Detect which cell encompasses the target text, then output its (x, y) center coordinate. 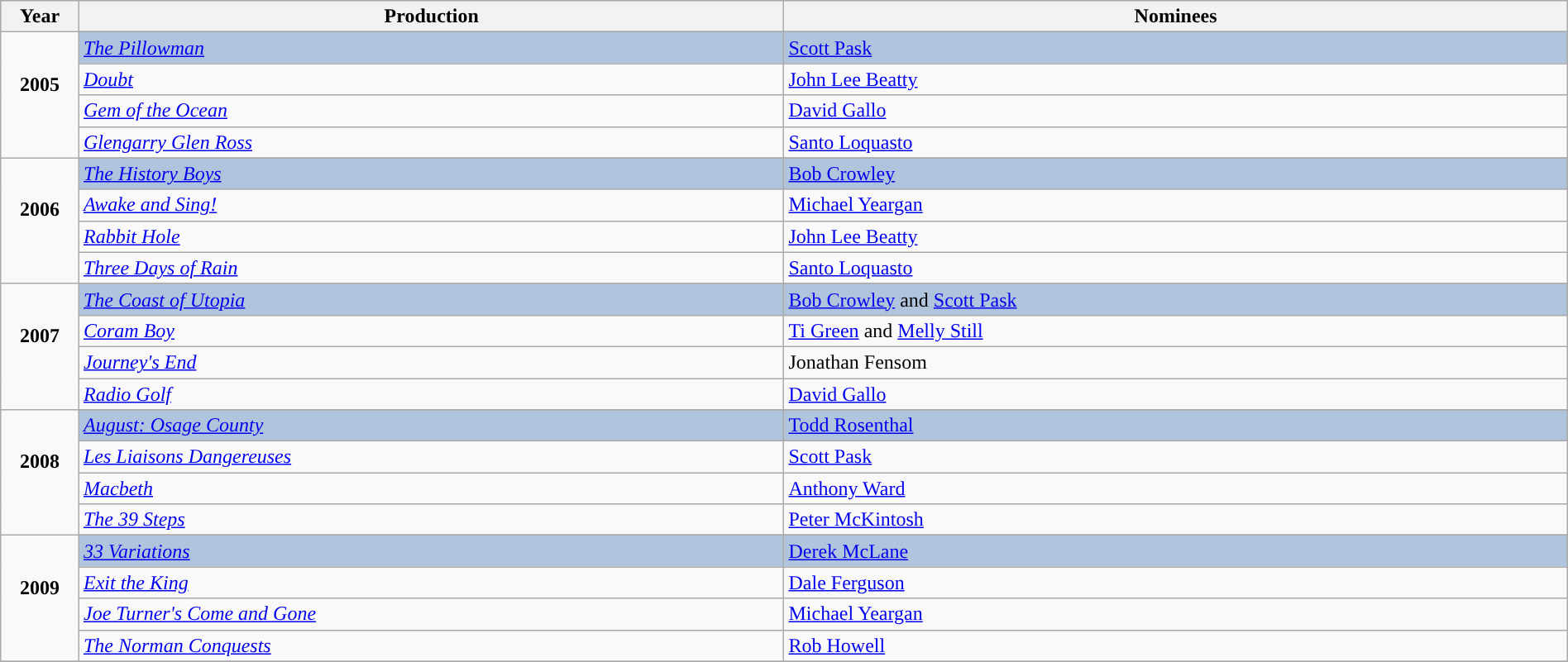
August: Osage County (432, 426)
Nominees (1176, 17)
The 39 Steps (432, 520)
2007 (40, 346)
Anthony Ward (1176, 488)
Todd Rosenthal (1176, 426)
Journey's End (432, 362)
Les Liaisons Dangereuses (432, 457)
2009 (40, 598)
Doubt (432, 79)
Glengarry Glen Ross (432, 142)
Bob Crowley (1176, 174)
2006 (40, 221)
The Norman Conquests (432, 645)
33 Variations (432, 551)
The Coast of Utopia (432, 299)
2005 (40, 95)
The Pillowman (432, 48)
Bob Crowley and Scott Pask (1176, 299)
Rob Howell (1176, 645)
Three Days of Rain (432, 268)
Radio Golf (432, 394)
Ti Green and Melly Still (1176, 331)
Year (40, 17)
Gem of the Ocean (432, 111)
Coram Boy (432, 331)
Awake and Sing! (432, 205)
Peter McKintosh (1176, 520)
Production (432, 17)
2008 (40, 473)
Dale Ferguson (1176, 583)
Jonathan Fensom (1176, 362)
Joe Turner's Come and Gone (432, 614)
Macbeth (432, 488)
Exit the King (432, 583)
Rabbit Hole (432, 236)
The History Boys (432, 174)
Derek McLane (1176, 551)
